Extract the (x, y) coordinate from the center of the cell holding the provided text.  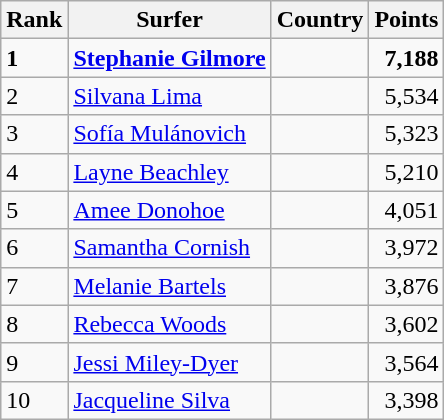
3,398 (406, 400)
5,534 (406, 96)
2 (34, 96)
5 (34, 210)
8 (34, 324)
Layne Beachley (170, 172)
6 (34, 248)
4 (34, 172)
3,602 (406, 324)
Samantha Cornish (170, 248)
Surfer (170, 20)
10 (34, 400)
5,323 (406, 134)
Sofía Mulánovich (170, 134)
Jacqueline Silva (170, 400)
Stephanie Gilmore (170, 58)
Rebecca Woods (170, 324)
3,876 (406, 286)
Points (406, 20)
1 (34, 58)
Amee Donohoe (170, 210)
3 (34, 134)
4,051 (406, 210)
3,564 (406, 362)
3,972 (406, 248)
7 (34, 286)
Country (320, 20)
Rank (34, 20)
5,210 (406, 172)
Silvana Lima (170, 96)
7,188 (406, 58)
Jessi Miley-Dyer (170, 362)
9 (34, 362)
Melanie Bartels (170, 286)
